Identify which cell holds the provided text, then report its (X, Y) central coordinate. 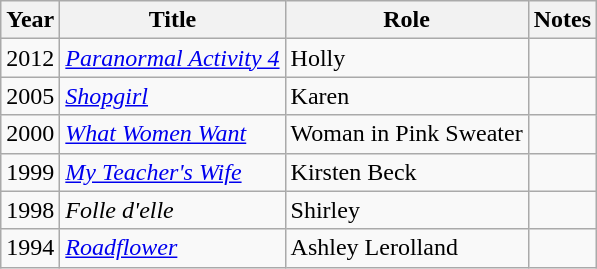
Title (172, 20)
2012 (30, 58)
Kirsten Beck (406, 172)
Notes (562, 20)
Shirley (406, 210)
Folle d'elle (172, 210)
Woman in Pink Sweater (406, 134)
Karen (406, 96)
What Women Want (172, 134)
2000 (30, 134)
Roadflower (172, 248)
1998 (30, 210)
My Teacher's Wife (172, 172)
Shopgirl (172, 96)
Holly (406, 58)
Year (30, 20)
Ashley Lerolland (406, 248)
Role (406, 20)
1999 (30, 172)
Paranormal Activity 4 (172, 58)
1994 (30, 248)
2005 (30, 96)
